Identify which cell holds the provided text, then report its (X, Y) central coordinate. 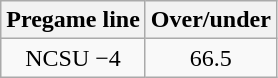
66.5 (210, 58)
Over/under (210, 20)
NCSU −4 (74, 58)
Pregame line (74, 20)
